Provide the (X, Y) coordinate of the cell's center where the given text is located.  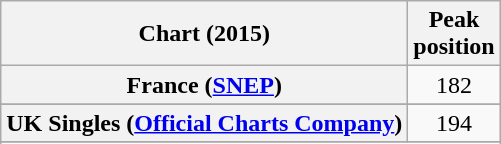
182 (454, 85)
UK Singles (Official Charts Company) (204, 123)
France (SNEP) (204, 85)
Peakposition (454, 34)
194 (454, 123)
Chart (2015) (204, 34)
